From the cell containing the given text, extract its center point as (X, Y) coordinate. 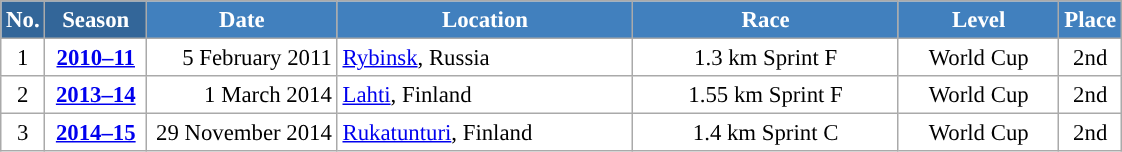
5 February 2011 (242, 58)
1.3 km Sprint F (766, 58)
Place (1090, 20)
1.4 km Sprint C (766, 133)
No. (23, 20)
Season (96, 20)
2 (23, 95)
2010–11 (96, 58)
3 (23, 133)
1.55 km Sprint F (766, 95)
Rukatunturi, Finland (485, 133)
2014–15 (96, 133)
1 (23, 58)
Level (978, 20)
1 March 2014 (242, 95)
Race (766, 20)
2013–14 (96, 95)
Date (242, 20)
29 November 2014 (242, 133)
Lahti, Finland (485, 95)
Location (485, 20)
Rybinsk, Russia (485, 58)
